Scan for the cell matching the given text and deliver its [X, Y] coordinate at center. 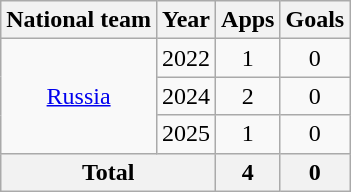
Apps [248, 20]
2024 [186, 96]
National team [79, 20]
Goals [315, 20]
4 [248, 172]
2022 [186, 58]
Year [186, 20]
Total [108, 172]
2025 [186, 134]
2 [248, 96]
Russia [79, 96]
